Scan for the cell matching the given text and deliver its [x, y] coordinate at center. 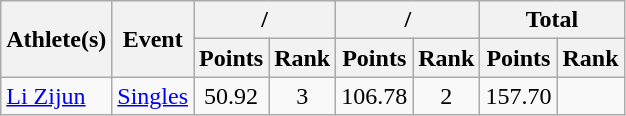
Li Zijun [56, 96]
Singles [153, 96]
3 [302, 96]
157.70 [518, 96]
50.92 [232, 96]
2 [446, 96]
Athlete(s) [56, 39]
Event [153, 39]
106.78 [374, 96]
Total [552, 20]
